Extract the [x, y] coordinate from the center of the cell holding the provided text.  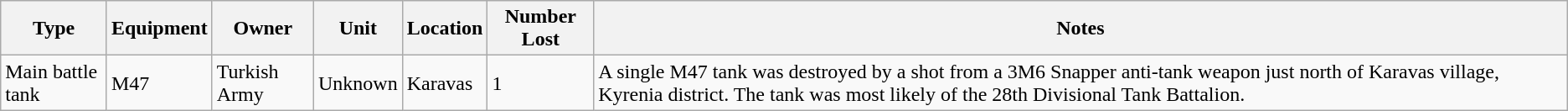
Number Lost [541, 29]
Unknown [358, 82]
Location [445, 29]
M47 [159, 82]
Type [54, 29]
Notes [1081, 29]
Owner [263, 29]
Equipment [159, 29]
Karavas [445, 82]
Main battle tank [54, 82]
Unit [358, 29]
1 [541, 82]
Turkish Army [263, 82]
